Return the [x, y] coordinate for the center point of the cell that contains the specified text.  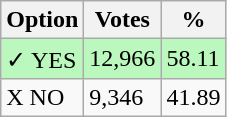
41.89 [194, 97]
12,966 [122, 59]
9,346 [122, 97]
X NO [42, 97]
Option [42, 20]
✓ YES [42, 59]
% [194, 20]
Votes [122, 20]
58.11 [194, 59]
